Return the [X, Y] coordinate for the center point of the cell that contains the specified text.  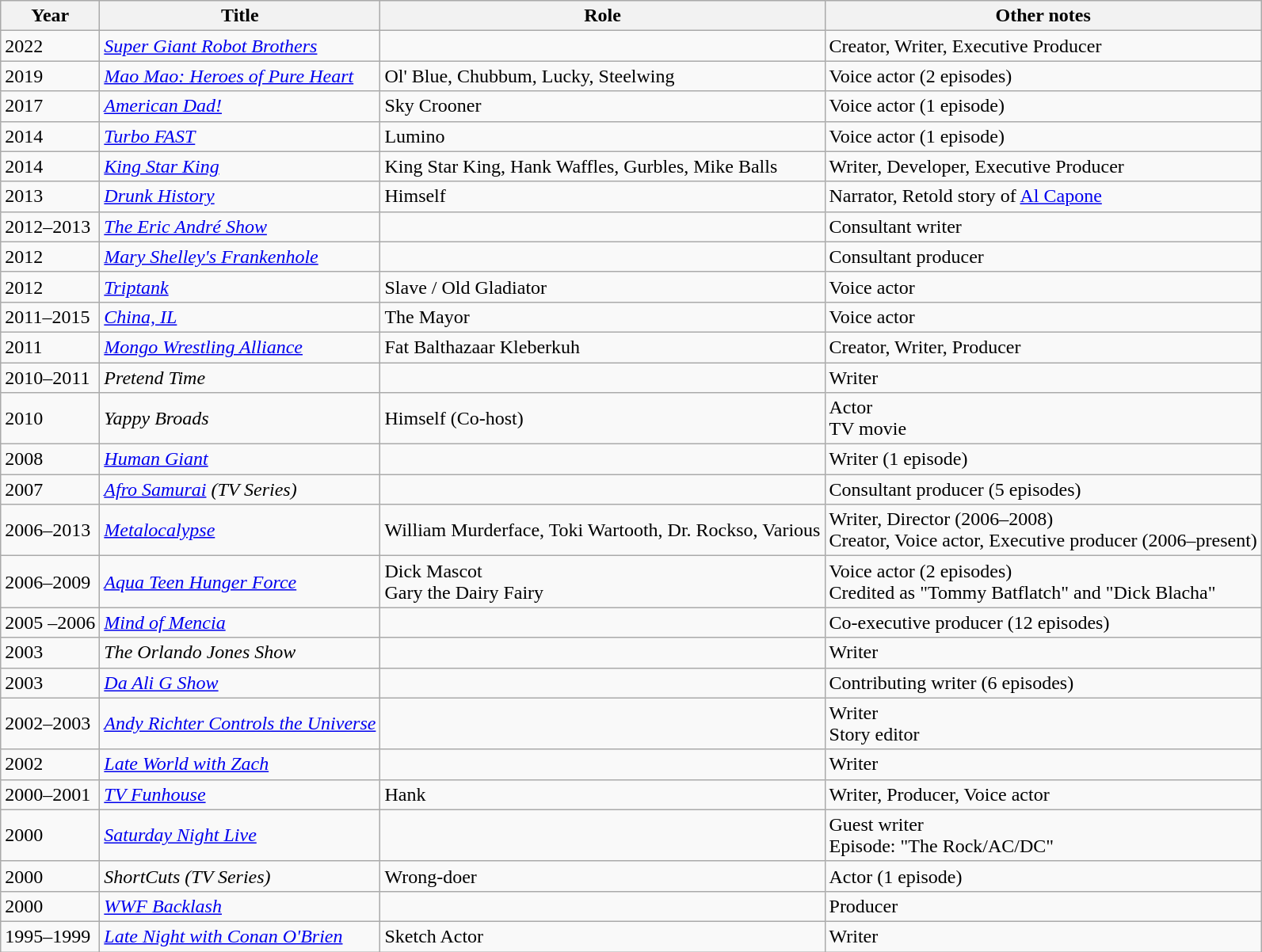
Late Night with Conan O'Brien [240, 936]
Triptank [240, 287]
2010 [51, 418]
2017 [51, 106]
WriterStory editor [1043, 724]
Fat Balthazaar Kleberkuh [602, 347]
Late World with Zach [240, 764]
2002–2003 [51, 724]
Contributing writer (6 episodes) [1043, 683]
Writer, Developer, Executive Producer [1043, 166]
Sketch Actor [602, 936]
Mao Mao: Heroes of Pure Heart [240, 76]
Himself (Co-host) [602, 418]
Consultant writer [1043, 227]
Afro Samurai (TV Series) [240, 489]
Dick MascotGary the Dairy Fairy [602, 581]
Andy Richter Controls the Universe [240, 724]
Writer, Producer, Voice actor [1043, 794]
The Orlando Jones Show [240, 653]
Guest writerEpisode: "The Rock/AC/DC" [1043, 835]
2011–2015 [51, 317]
Other notes [1043, 16]
2006–2009 [51, 581]
Da Ali G Show [240, 683]
2010–2011 [51, 378]
2005 –2006 [51, 623]
Mary Shelley's Frankenhole [240, 257]
TV Funhouse [240, 794]
American Dad! [240, 106]
2006–2013 [51, 531]
The Eric André Show [240, 227]
Drunk History [240, 196]
Voice actor (2 episodes) [1043, 76]
WWF Backlash [240, 906]
Mongo Wrestling Alliance [240, 347]
Title [240, 16]
2002 [51, 764]
Aqua Teen Hunger Force [240, 581]
1995–1999 [51, 936]
Producer [1043, 906]
ActorTV movie [1043, 418]
Super Giant Robot Brothers [240, 46]
2012–2013 [51, 227]
2022 [51, 46]
Hank [602, 794]
Actor (1 episode) [1043, 876]
China, IL [240, 317]
2019 [51, 76]
Consultant producer (5 episodes) [1043, 489]
ShortCuts (TV Series) [240, 876]
Human Giant [240, 459]
Writer (1 episode) [1043, 459]
The Mayor [602, 317]
Creator, Writer, Producer [1043, 347]
2008 [51, 459]
Mind of Mencia [240, 623]
Pretend Time [240, 378]
Wrong-doer [602, 876]
Creator, Writer, Executive Producer [1043, 46]
Sky Crooner [602, 106]
Consultant producer [1043, 257]
King Star King [240, 166]
Metalocalypse [240, 531]
2000–2001 [51, 794]
Year [51, 16]
King Star King, Hank Waffles, Gurbles, Mike Balls [602, 166]
Co-executive producer (12 episodes) [1043, 623]
Turbo FAST [240, 136]
Voice actor (2 episodes)Credited as "Tommy Batflatch" and "Dick Blacha" [1043, 581]
Lumino [602, 136]
William Murderface, Toki Wartooth, Dr. Rockso, Various [602, 531]
Yappy Broads [240, 418]
Narrator, Retold story of Al Capone [1043, 196]
Himself [602, 196]
Role [602, 16]
Slave / Old Gladiator [602, 287]
2011 [51, 347]
2007 [51, 489]
Writer, Director (2006–2008)Creator, Voice actor, Executive producer (2006–present) [1043, 531]
Ol' Blue, Chubbum, Lucky, Steelwing [602, 76]
Saturday Night Live [240, 835]
2013 [51, 196]
